Return (x, y) of the center of cell containing provided text 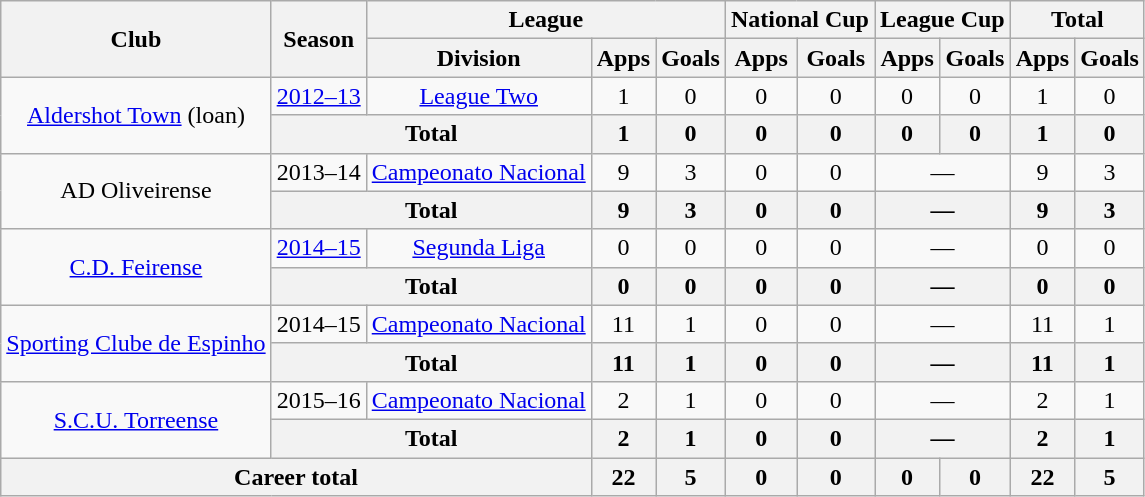
Club (136, 39)
Season (318, 39)
Sporting Clube de Espinho (136, 343)
Aldershot Town (loan) (136, 115)
C.D. Feirense (136, 267)
League Cup (942, 20)
S.C.U. Torreense (136, 419)
Segunda Liga (478, 248)
Career total (296, 477)
Division (478, 58)
2013–14 (318, 172)
AD Oliveirense (136, 191)
League (546, 20)
League Two (478, 96)
2015–16 (318, 400)
2012–13 (318, 96)
National Cup (800, 20)
